Locate the cell with the specified text and output its [x, y] center coordinate. 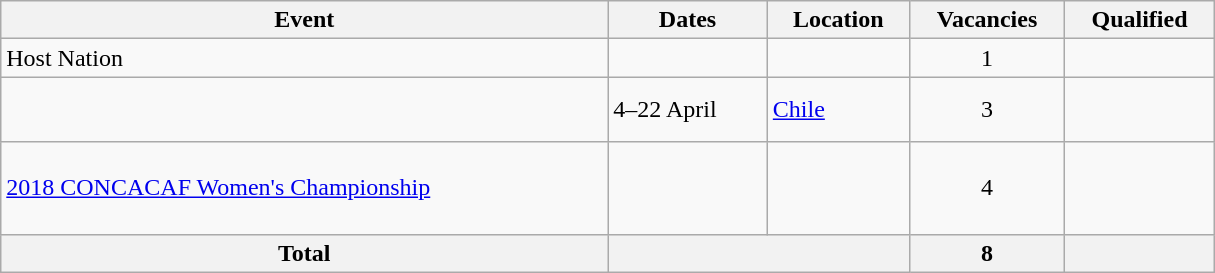
3 [987, 110]
Chile [838, 110]
4 [987, 188]
Host Nation [304, 58]
2018 CONCACAF Women's Championship [304, 188]
Vacancies [987, 20]
Location [838, 20]
Qualified [1140, 20]
4–22 April [688, 110]
1 [987, 58]
Event [304, 20]
8 [987, 253]
Dates [688, 20]
Total [304, 253]
